Extract the (x, y) coordinate from the center of the cell holding the provided text.  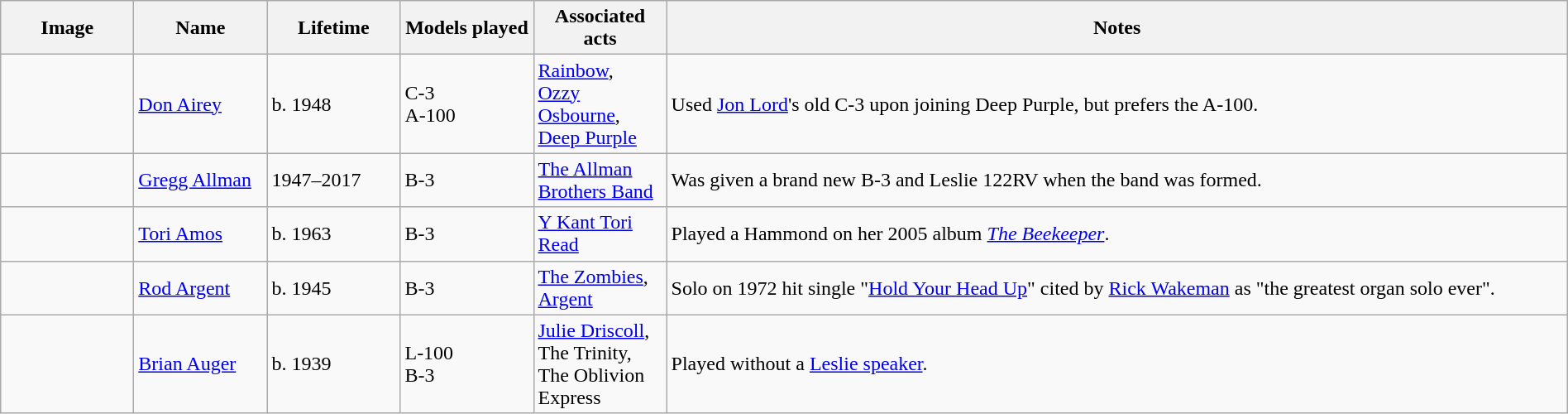
The Zombies, Argent (600, 288)
L-100B-3 (466, 364)
C-3A-100 (466, 104)
The Allman Brothers Band (600, 181)
Rainbow, Ozzy Osbourne, Deep Purple (600, 104)
Tori Amos (200, 233)
Brian Auger (200, 364)
b. 1948 (334, 104)
Played without a Leslie speaker. (1116, 364)
Image (68, 28)
Lifetime (334, 28)
Don Airey (200, 104)
b. 1963 (334, 233)
Gregg Allman (200, 181)
Models played (466, 28)
b. 1939 (334, 364)
Used Jon Lord's old C-3 upon joining Deep Purple, but prefers the A-100. (1116, 104)
b. 1945 (334, 288)
Name (200, 28)
Associated acts (600, 28)
Played a Hammond on her 2005 album The Beekeeper. (1116, 233)
1947–2017 (334, 181)
Was given a brand new B-3 and Leslie 122RV when the band was formed. (1116, 181)
Y Kant Tori Read (600, 233)
Notes (1116, 28)
Solo on 1972 hit single "Hold Your Head Up" cited by Rick Wakeman as "the greatest organ solo ever". (1116, 288)
Julie Driscoll, The Trinity, The Oblivion Express (600, 364)
Rod Argent (200, 288)
